Capture the cell that displays the provided text and extract its (x, y) central coordinate. 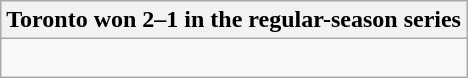
Toronto won 2–1 in the regular-season series (234, 20)
